Determine the (X, Y) coordinate at the center of the cell enclosing the given text.  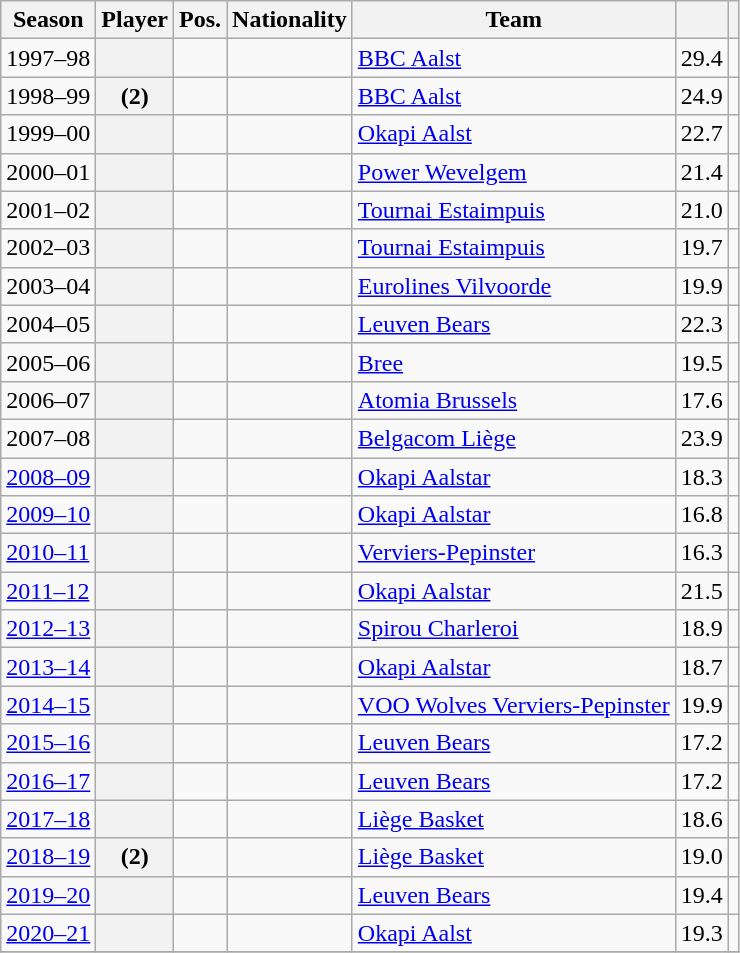
19.4 (702, 895)
22.7 (702, 134)
Verviers-Pepinster (514, 553)
2001–02 (48, 210)
Spirou Charleroi (514, 629)
2011–12 (48, 591)
2020–21 (48, 933)
18.9 (702, 629)
1999–00 (48, 134)
16.3 (702, 553)
Team (514, 20)
1998–99 (48, 96)
18.6 (702, 819)
2012–13 (48, 629)
Atomia Brussels (514, 400)
18.3 (702, 477)
24.9 (702, 96)
2013–14 (48, 667)
Bree (514, 362)
Nationality (290, 20)
2002–03 (48, 248)
22.3 (702, 324)
2014–15 (48, 705)
21.4 (702, 172)
19.5 (702, 362)
Season (48, 20)
2010–11 (48, 553)
2004–05 (48, 324)
2005–06 (48, 362)
VOO Wolves Verviers-Pepinster (514, 705)
Player (135, 20)
17.6 (702, 400)
2015–16 (48, 743)
16.8 (702, 515)
19.0 (702, 857)
2017–18 (48, 819)
18.7 (702, 667)
19.3 (702, 933)
2007–08 (48, 438)
2003–04 (48, 286)
Power Wevelgem (514, 172)
Pos. (200, 20)
2009–10 (48, 515)
2019–20 (48, 895)
21.0 (702, 210)
1997–98 (48, 58)
2008–09 (48, 477)
2018–19 (48, 857)
23.9 (702, 438)
Eurolines Vilvoorde (514, 286)
21.5 (702, 591)
2006–07 (48, 400)
2016–17 (48, 781)
19.7 (702, 248)
Belgacom Liège (514, 438)
29.4 (702, 58)
2000–01 (48, 172)
